Detect which cell encompasses the target text, then output its (X, Y) center coordinate. 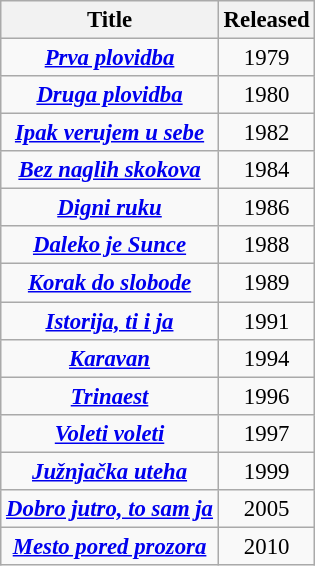
1999 (266, 471)
Karavan (110, 358)
2005 (266, 509)
1979 (266, 58)
Ipak verujem u sebe (110, 133)
Daleko je Sunce (110, 245)
1980 (266, 95)
Released (266, 20)
1984 (266, 170)
1994 (266, 358)
1982 (266, 133)
Istorija, ti i ja (110, 321)
Korak do slobode (110, 283)
Bez naglih skokova (110, 170)
Trinaest (110, 396)
2010 (266, 546)
Mesto pored prozora (110, 546)
1988 (266, 245)
1989 (266, 283)
1986 (266, 208)
1991 (266, 321)
Voleti voleti (110, 433)
Title (110, 20)
Južnjačka uteha (110, 471)
Dobro jutro, to sam ja (110, 509)
1997 (266, 433)
Prva plovidba (110, 58)
1996 (266, 396)
Digni ruku (110, 208)
Druga plovidba (110, 95)
